Extract the (X, Y) coordinate from the center of the cell holding the provided text.  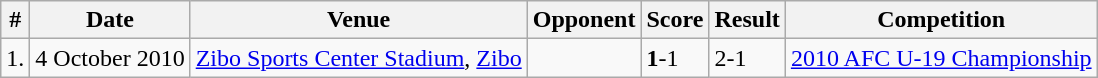
Competition (941, 20)
1. (16, 58)
Venue (358, 20)
1-1 (675, 58)
Opponent (584, 20)
Zibo Sports Center Stadium, Zibo (358, 58)
Date (110, 20)
2010 AFC U-19 Championship (941, 58)
Score (675, 20)
# (16, 20)
Result (747, 20)
4 October 2010 (110, 58)
2-1 (747, 58)
